Provide the [X, Y] coordinate of the cell's center where the given text is located.  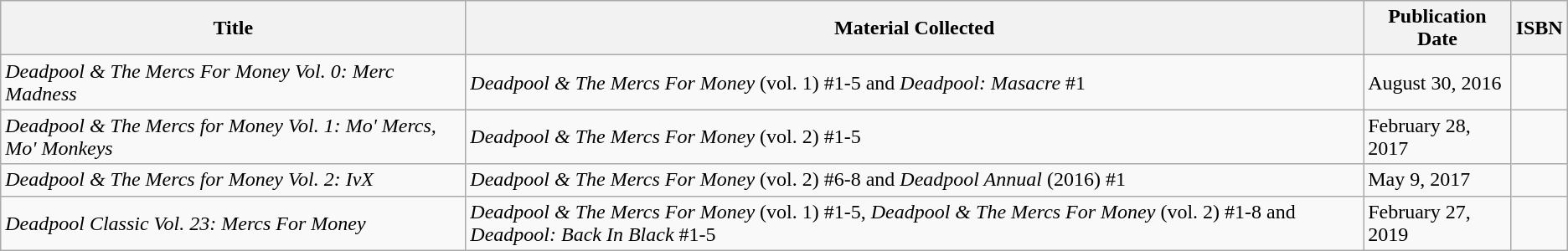
Deadpool & The Mercs for Money Vol. 1: Mo' Mercs, Mo' Monkeys [233, 137]
Deadpool & The Mercs For Money (vol. 2) #6-8 and Deadpool Annual (2016) #1 [915, 180]
February 28, 2017 [1437, 137]
February 27, 2019 [1437, 223]
Deadpool & The Mercs For Money (vol. 2) #1-5 [915, 137]
Deadpool & The Mercs for Money Vol. 2: IvX [233, 180]
Publication Date [1437, 28]
Material Collected [915, 28]
Deadpool Classic Vol. 23: Mercs For Money [233, 223]
August 30, 2016 [1437, 82]
May 9, 2017 [1437, 180]
Deadpool & The Mercs For Money Vol. 0: Merc Madness [233, 82]
Deadpool & The Mercs For Money (vol. 1) #1-5 and Deadpool: Masacre #1 [915, 82]
Title [233, 28]
ISBN [1540, 28]
Deadpool & The Mercs For Money (vol. 1) #1-5, Deadpool & The Mercs For Money (vol. 2) #1-8 and Deadpool: Back In Black #1-5 [915, 223]
